Return [x, y] of the center of cell containing provided text 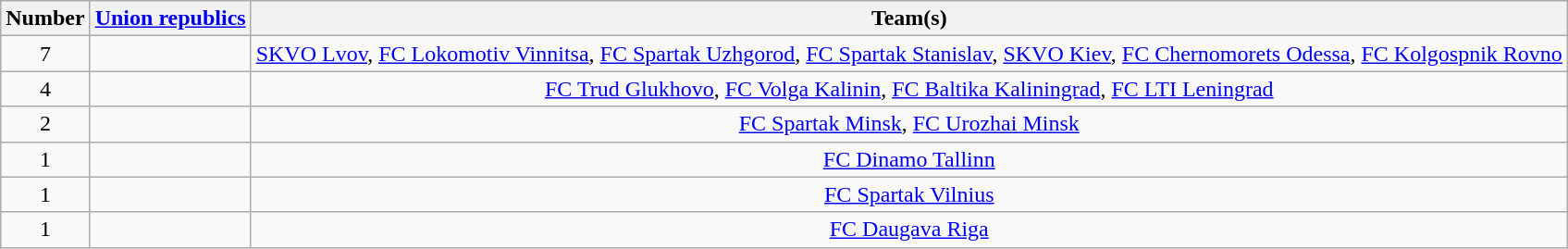
Union republics [170, 19]
FC Daugava Riga [908, 230]
Number [45, 19]
Team(s) [908, 19]
FC Spartak Vilnius [908, 194]
FC Dinamo Tallinn [908, 159]
4 [45, 89]
FC Spartak Minsk, FC Urozhai Minsk [908, 124]
7 [45, 54]
FC Trud Glukhovo, FC Volga Kalinin, FC Baltika Kaliningrad, FC LTI Leningrad [908, 89]
2 [45, 124]
SKVO Lvov, FC Lokomotiv Vinnitsa, FC Spartak Uzhgorod, FC Spartak Stanislav, SKVO Kiev, FC Chernomorets Odessa, FC Kolgospnik Rovno [908, 54]
